Provide the [x, y] coordinate of the cell's center where the given text is located.  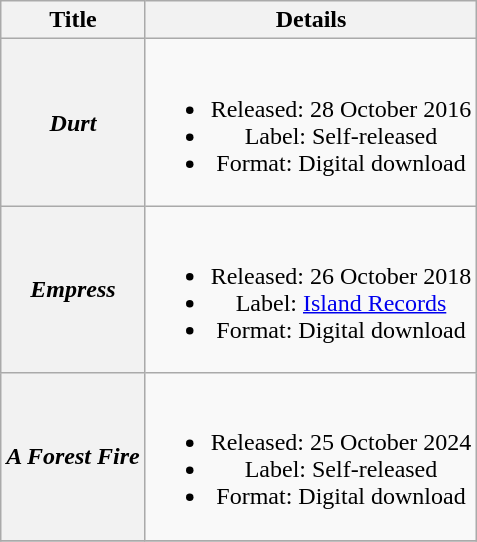
Released: 26 October 2018Label: Island RecordsFormat: Digital download [311, 290]
Durt [73, 122]
Empress [73, 290]
A Forest Fire [73, 456]
Title [73, 20]
Released: 25 October 2024Label: Self-releasedFormat: Digital download [311, 456]
Details [311, 20]
Released: 28 October 2016Label: Self-releasedFormat: Digital download [311, 122]
